Return the (x, y) coordinate for the center point of the cell that contains the specified text.  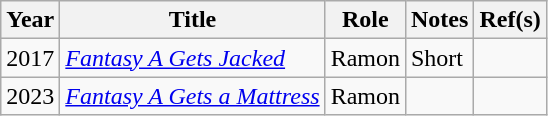
Title (192, 20)
Fantasy A Gets a Mattress (192, 96)
Role (365, 20)
Fantasy A Gets Jacked (192, 58)
Ref(s) (510, 20)
2017 (30, 58)
2023 (30, 96)
Notes (439, 20)
Year (30, 20)
Short (439, 58)
